Identify which cell holds the provided text, then report its [X, Y] central coordinate. 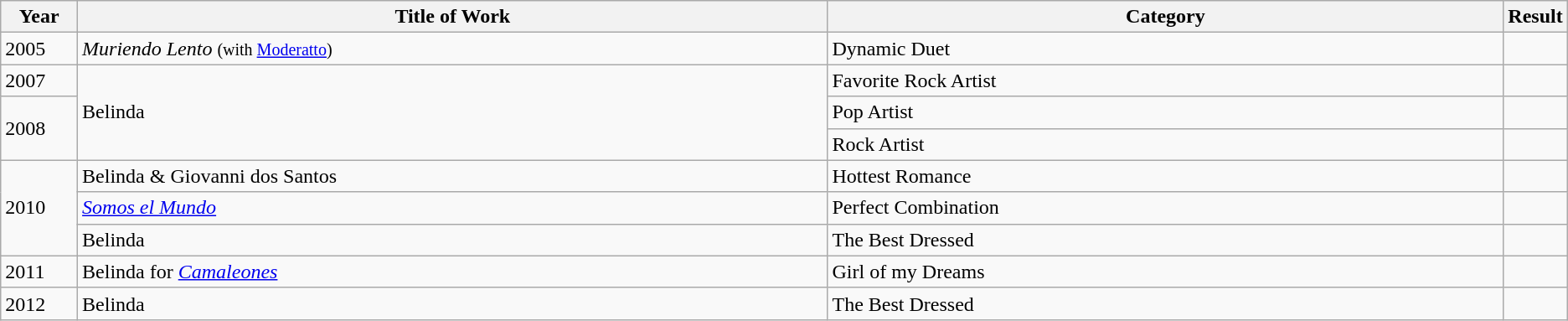
2011 [39, 272]
2012 [39, 303]
2008 [39, 128]
Somos el Mundo [452, 208]
Year [39, 17]
Category [1166, 17]
Result [1535, 17]
2005 [39, 49]
Belinda for Camaleones [452, 272]
Rock Artist [1166, 144]
2007 [39, 80]
Hottest Romance [1166, 176]
Favorite Rock Artist [1166, 80]
Muriendo Lento (with Moderatto) [452, 49]
2010 [39, 208]
Girl of my Dreams [1166, 272]
Dynamic Duet [1166, 49]
Belinda & Giovanni dos Santos [452, 176]
Pop Artist [1166, 112]
Title of Work [452, 17]
Perfect Combination [1166, 208]
